Capture the cell that displays the provided text and extract its (x, y) central coordinate. 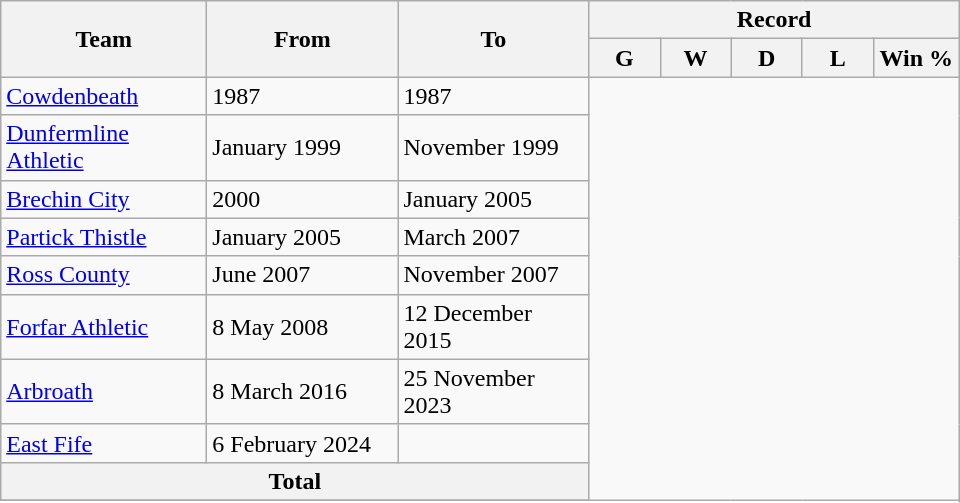
November 1999 (494, 148)
8 March 2016 (302, 392)
Total (295, 481)
November 2007 (494, 275)
Record (774, 20)
East Fife (104, 443)
Cowdenbeath (104, 96)
W (696, 58)
25 November 2023 (494, 392)
From (302, 39)
June 2007 (302, 275)
G (624, 58)
Win % (916, 58)
March 2007 (494, 237)
Ross County (104, 275)
January 1999 (302, 148)
Partick Thistle (104, 237)
6 February 2024 (302, 443)
Dunfermline Athletic (104, 148)
Team (104, 39)
12 December 2015 (494, 326)
Arbroath (104, 392)
D (766, 58)
L (838, 58)
Forfar Athletic (104, 326)
To (494, 39)
Brechin City (104, 199)
8 May 2008 (302, 326)
2000 (302, 199)
